From the cell containing the given text, extract its center point as (x, y) coordinate. 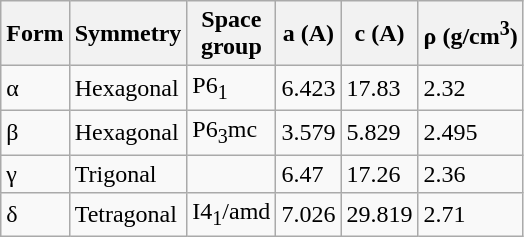
Trigonal (128, 173)
δ (35, 215)
c (A) (380, 34)
Symmetry (128, 34)
2.36 (470, 173)
6.47 (308, 173)
γ (35, 173)
ρ (g/cm3) (470, 34)
Tetragonal (128, 215)
2.71 (470, 215)
I41/amd (232, 215)
a (A) (308, 34)
6.423 (308, 88)
17.83 (380, 88)
17.26 (380, 173)
7.026 (308, 215)
2.32 (470, 88)
P61 (232, 88)
β (35, 132)
3.579 (308, 132)
P63mc (232, 132)
2.495 (470, 132)
29.819 (380, 215)
Form (35, 34)
Spacegroup (232, 34)
5.829 (380, 132)
α (35, 88)
